Scan for the cell matching the given text and deliver its [X, Y] coordinate at center. 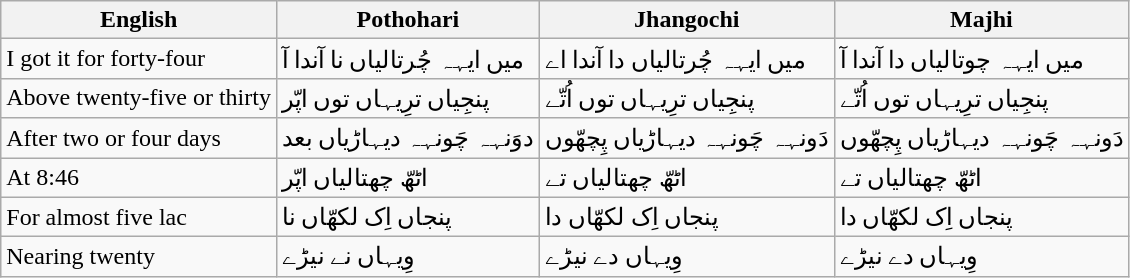
After two or four days [139, 138]
Majhi [982, 20]
For almost five lac [139, 217]
English [139, 20]
دوَنہہ چَونہہ دیہاڑیاں بعد [408, 138]
I got it for forty-four [139, 59]
At 8:46 [139, 178]
Pothohari [408, 20]
Above twenty-five or thirty [139, 98]
پنجاں اِک لکھّاں نا [408, 217]
پنجِیاں ترِیہاں توں اپّر [408, 98]
میں ایہہ چُرتالیاں نا آندا آ [408, 59]
اٹھّ چھتالیاں اپّر [408, 178]
Nearing twenty [139, 257]
میں ایہہ چوتالیاں دا آندا آ [982, 59]
میں ایہہ چُرتالیاں دا آندا اے [686, 59]
وِیہاں نے نیڑے [408, 257]
Jhangochi [686, 20]
